Return the (X, Y) coordinate for the center point of the cell that contains the specified text.  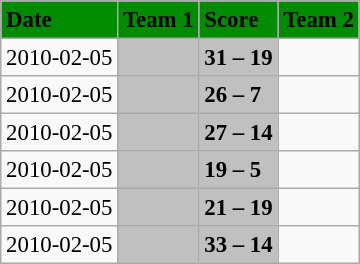
21 – 19 (238, 208)
26 – 7 (238, 95)
Team 2 (318, 20)
Team 1 (158, 20)
27 – 14 (238, 133)
Score (238, 20)
Date (60, 20)
19 – 5 (238, 170)
33 – 14 (238, 245)
31 – 19 (238, 57)
